Capture the cell that displays the provided text and extract its [X, Y] central coordinate. 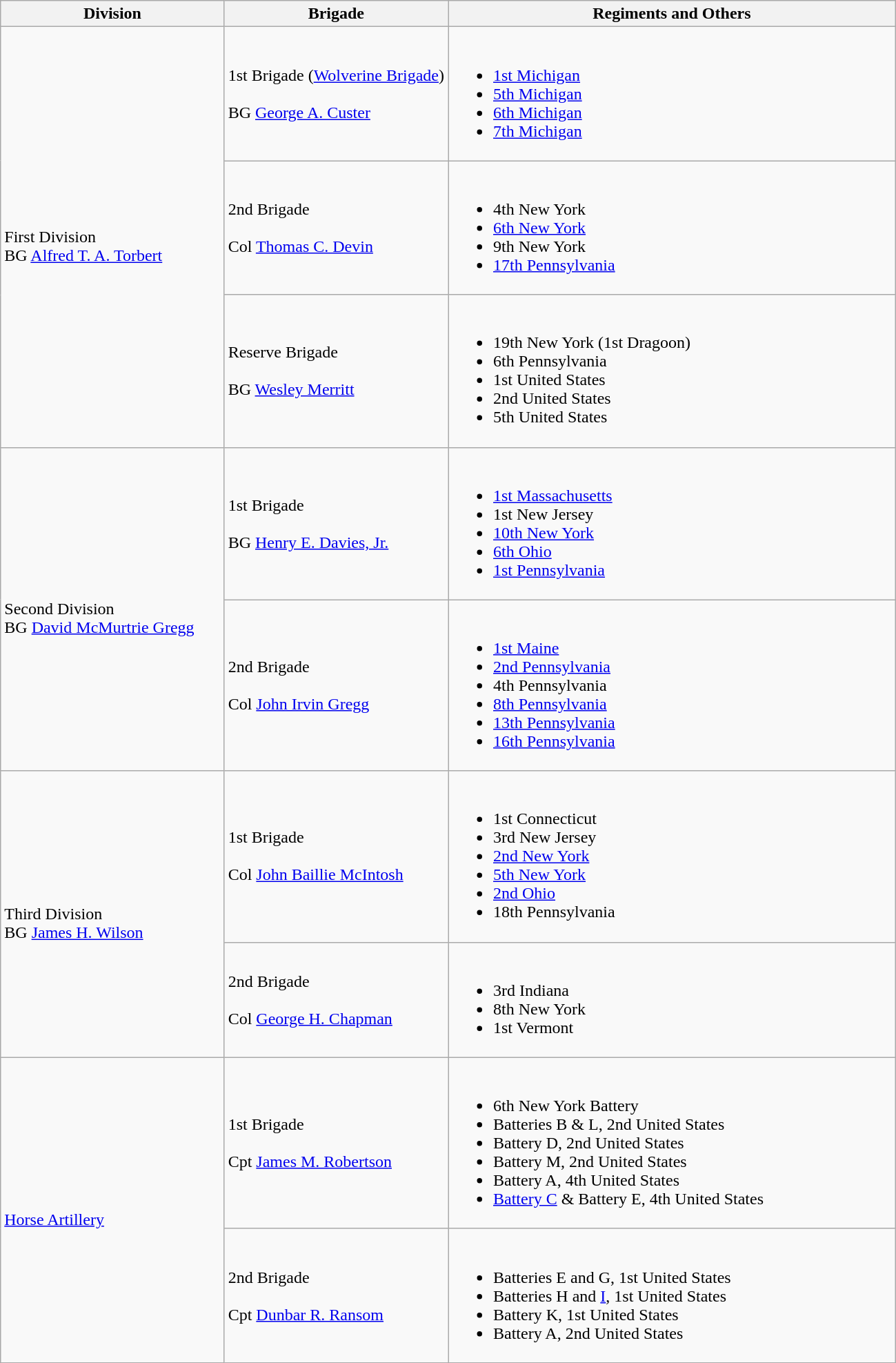
Brigade [336, 14]
1st Maine2nd Pennsylvania4th Pennsylvania8th Pennsylvania13th Pennsylvania16th Pennsylvania [672, 685]
Horse Artillery [112, 1210]
3rd Indiana8th New York1st Vermont [672, 999]
Reserve Brigade BG Wesley Merritt [336, 371]
1st Brigade BG Henry E. Davies, Jr. [336, 523]
1st Brigade Col John Baillie McIntosh [336, 856]
Regiments and Others [672, 14]
Division [112, 14]
Third Division BG James H. Wilson [112, 914]
Second Division BG David McMurtrie Gregg [112, 609]
2nd Brigade Col Thomas C. Devin [336, 228]
1st Michigan5th Michigan6th Michigan7th Michigan [672, 94]
Batteries E and G, 1st United StatesBatteries H and I, 1st United StatesBattery K, 1st United StatesBattery A, 2nd United States [672, 1295]
1st Connecticut3rd New Jersey2nd New York5th New York2nd Ohio18th Pennsylvania [672, 856]
2nd Brigade Col John Irvin Gregg [336, 685]
2nd Brigade Col George H. Chapman [336, 999]
1st Brigade Cpt James M. Robertson [336, 1143]
First Division BG Alfred T. A. Torbert [112, 237]
1st Massachusetts1st New Jersey10th New York6th Ohio1st Pennsylvania [672, 523]
4th New York6th New York9th New York17th Pennsylvania [672, 228]
2nd Brigade Cpt Dunbar R. Ransom [336, 1295]
1st Brigade (Wolverine Brigade) BG George A. Custer [336, 94]
19th New York (1st Dragoon)6th Pennsylvania1st United States2nd United States5th United States [672, 371]
